Return the (x, y) coordinate for the center point of the cell that contains the specified text.  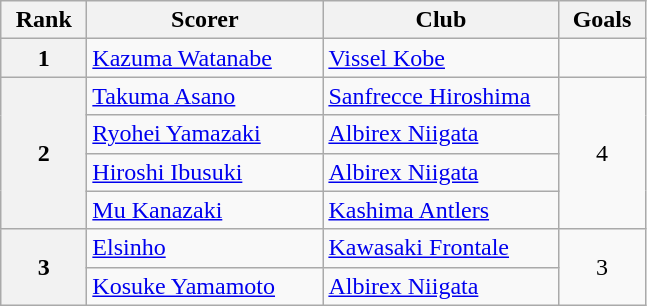
Hiroshi Ibusuki (205, 172)
Mu Kanazaki (205, 210)
Kosuke Yamamoto (205, 286)
Kashima Antlers (441, 210)
Sanfrecce Hiroshima (441, 96)
Ryohei Yamazaki (205, 134)
Rank (44, 20)
1 (44, 58)
Takuma Asano (205, 96)
4 (602, 153)
Elsinho (205, 248)
Kazuma Watanabe (205, 58)
Scorer (205, 20)
Vissel Kobe (441, 58)
Kawasaki Frontale (441, 248)
Goals (602, 20)
Club (441, 20)
2 (44, 153)
